Search for the cell housing the specified text and yield its (x, y) center coordinate. 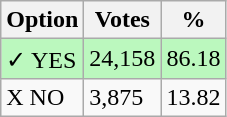
% (194, 20)
Option (42, 20)
✓ YES (42, 59)
X NO (42, 97)
Votes (122, 20)
3,875 (122, 97)
86.18 (194, 59)
13.82 (194, 97)
24,158 (122, 59)
